Return the (X, Y) coordinate for the center point of the cell that contains the specified text.  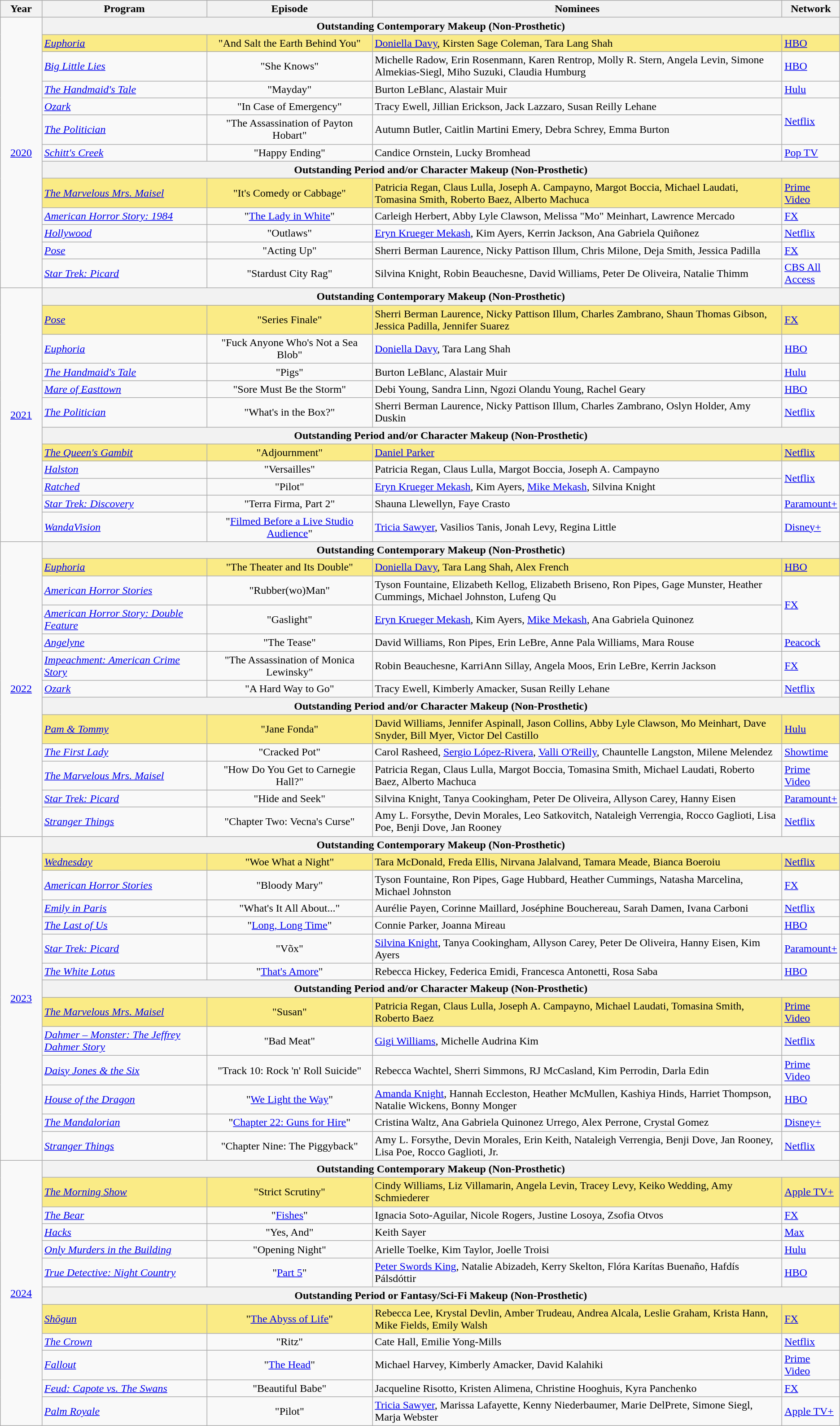
Aurélie Payen, Corinne Maillard, Joséphine Bouchereau, Sarah Damen, Ivana Carboni (577, 908)
"Opening Night" (290, 1249)
Tracy Ewell, Kimberly Amacker, Susan Reilly Lehane (577, 689)
Mare of Easttown (124, 389)
"Chapter 22: Guns for Hire" (290, 1123)
Tricia Sawyer, Vasilios Tanis, Jonah Levy, Regina Little (577, 527)
Impeachment: American Crime Story (124, 666)
David Williams, Ron Pipes, Erin LeBre, Anne Pala Williams, Mara Rouse (577, 643)
Angelyne (124, 643)
Gigi Williams, Michelle Audrina Kim (577, 1041)
House of the Dragon (124, 1100)
Year (22, 9)
Keith Sayer (577, 1232)
The Bear (124, 1215)
2024 (22, 1293)
Palm Royale (124, 1411)
"Jane Fonda" (290, 729)
"Hide and Seek" (290, 799)
The Morning Show (124, 1192)
Eryn Krueger Mekash, Kim Ayers, Kerrin Jackson, Ana Gabriela Quiñonez (577, 233)
"Sore Must Be the Storm" (290, 389)
Ratched (124, 487)
The Queen's Gambit (124, 452)
"Woe What a Night" (290, 862)
Only Murders in the Building (124, 1249)
Peacock (811, 643)
WandaVision (124, 527)
Pam & Tommy (124, 729)
"Part 5" (290, 1272)
"Pigs" (290, 372)
"She Knows" (290, 66)
Michelle Radow, Erin Rosenmann, Karen Rentrop, Molly R. Stern, Angela Levin, Simone Almekias-Siegl, Miho Suzuki, Claudia Humburg (577, 66)
Patricia Regan, Claus Lulla, Joseph A. Campayno, Margot Boccia, Michael Laudati, Tomasina Smith, Roberto Baez, Alberto Machuca (577, 193)
"A Hard Way to Go" (290, 689)
Rebecca Wachtel, Sherri Simmons, RJ McCasland, Kim Perrodin, Darla Edin (577, 1070)
"Terra Firma, Part 2" (290, 504)
"Chapter Nine: The Piggyback" (290, 1145)
Star Trek: Discovery (124, 504)
Carleigh Herbert, Abby Lyle Clawson, Melissa "Mo" Meinhart, Lawrence Mercado (577, 216)
American Horror Story: Double Feature (124, 619)
"What's in the Box?" (290, 412)
The White Lotus (124, 972)
Silvina Knight, Robin Beauchesne, David Williams, Peter De Oliveira, Natalie Thimm (577, 274)
Cristina Waltz, Ana Gabriela Quinonez Urrego, Alex Perrone, Crystal Gomez (577, 1123)
Pop TV (811, 153)
Peter Swords King, Natalie Abizadeh, Kerry Skelton, Flóra Karítas Buenaño, Hafdís Pálsdóttir (577, 1272)
"The Tease" (290, 643)
Program (124, 9)
Network (811, 9)
Nominees (577, 9)
Eryn Krueger Mekash, Kim Ayers, Mike Mekash, Silvina Knight (577, 487)
"Mayday" (290, 89)
"Adjournment" (290, 452)
Tara McDonald, Freda Ellis, Nirvana Jalalvand, Tamara Meade, Bianca Boeroiu (577, 862)
Patricia Regan, Claus Lulla, Margot Boccia, Joseph A. Campayno (577, 469)
Connie Parker, Joanna Mireau (577, 925)
"And Salt the Earth Behind You" (290, 43)
The Last of Us (124, 925)
Patricia Regan, Claus Lulla, Margot Boccia, Tomasina Smith, Michael Laudati, Roberto Baez, Alberto Machuca (577, 776)
"The Assassination of Monica Lewinsky" (290, 666)
"In Case of Emergency" (290, 106)
Tricia Sawyer, Marissa Lafayette, Kenny Niederbaumer, Marie DelPrete, Simone Siegl, Marja Webster (577, 1411)
Carol Rasheed, Sergio López-Rivera, Valli O'Reilly, Chauntelle Langston, Milene Melendez (577, 752)
Hacks (124, 1232)
Eryn Krueger Mekash, Kim Ayers, Mike Mekash, Ana Gabriela Quinonez (577, 619)
"We Light the Way" (290, 1100)
"That's Amore" (290, 972)
David Williams, Jennifer Aspinall, Jason Collins, Abby Lyle Clawson, Mo Meinhart, Dave Snyder, Bill Myer, Victor Del Castillo (577, 729)
Tyson Fountaine, Ron Pipes, Gage Hubbard, Heather Cummings, Natasha Marcelina, Michael Johnston (577, 885)
2023 (22, 998)
The Crown (124, 1342)
Shōgun (124, 1319)
Fallout (124, 1365)
Arielle Toelke, Kim Taylor, Joelle Troisi (577, 1249)
Hollywood (124, 233)
Rebecca Hickey, Federica Emidi, Francesca Antonetti, Rosa Saba (577, 972)
Sherri Berman Laurence, Nicky Pattison Illum, Chris Milone, Deja Smith, Jessica Padilla (577, 250)
Sherri Berman Laurence, Nicky Pattison Illum, Charles Zambrano, Oslyn Holder, Amy Duskin (577, 412)
"Filmed Before a Live Studio Audience" (290, 527)
Halston (124, 469)
Silvina Knight, Tanya Cookingham, Peter De Oliveira, Allyson Carey, Hanny Eisen (577, 799)
"Happy Ending" (290, 153)
Cindy Williams, Liz Villamarin, Angela Levin, Tracey Levy, Keiko Wedding, Amy Schmiederer (577, 1192)
"How Do You Get to Carnegie Hall?" (290, 776)
"Fuck Anyone Who's Not a Sea Blob" (290, 349)
American Horror Story: 1984 (124, 216)
Outstanding Period or Fantasy/Sci-Fi Makeup (Non-Prosthetic) (441, 1295)
"Stardust City Rag" (290, 274)
Jacqueline Risotto, Kristen Alimena, Christine Hooghuis, Kyra Panchenko (577, 1388)
Amy L. Forsythe, Devin Morales, Leo Satkovitch, Nataleigh Verrengia, Rocco Gaglioti, Lisa Poe, Benji Dove, Jan Rooney (577, 821)
CBS All Access (811, 274)
"The Assassination of Payton Hobart" (290, 129)
Daniel Parker (577, 452)
"Chapter Two: Vecna's Curse" (290, 821)
"The Abyss of Life" (290, 1319)
"It's Comedy or Cabbage" (290, 193)
"Acting Up" (290, 250)
Amanda Knight, Hannah Eccleston, Heather McMullen, Kashiya Hinds, Harriet Thompson, Natalie Wickens, Bonny Monger (577, 1100)
Big Little Lies (124, 66)
Max (811, 1232)
The First Lady (124, 752)
"Võx" (290, 948)
Amy L. Forsythe, Devin Morales, Erin Keith, Nataleigh Verrengia, Benji Dove, Jan Rooney, Lisa Poe, Rocco Gaglioti, Jr. (577, 1145)
Emily in Paris (124, 908)
Autumn Butler, Caitlin Martini Emery, Debra Schrey, Emma Burton (577, 129)
Tracy Ewell, Jillian Erickson, Jack Lazzaro, Susan Reilly Lehane (577, 106)
"The Theater and Its Double" (290, 567)
Silvina Knight, Tanya Cookingham, Allyson Carey, Peter De Oliveira, Hanny Eisen, Kim Ayers (577, 948)
"Versailles" (290, 469)
Robin Beauchesne, KarriAnn Sillay, Angela Moos, Erin LeBre, Kerrin Jackson (577, 666)
Doniella Davy, Tara Lang Shah, Alex French (577, 567)
Daisy Jones & the Six (124, 1070)
"Ritz" (290, 1342)
Showtime (811, 752)
2020 (22, 153)
Cate Hall, Emilie Yong-Mills (577, 1342)
"Outlaws" (290, 233)
"Bloody Mary" (290, 885)
Debi Young, Sandra Linn, Ngozi Olandu Young, Rachel Geary (577, 389)
True Detective: Night Country (124, 1272)
"The Head" (290, 1365)
The Mandalorian (124, 1123)
Tyson Fountaine, Elizabeth Kellog, Elizabeth Briseno, Ron Pipes, Gage Munster, Heather Cummings, Michael Johnston, Lufeng Qu (577, 590)
Episode (290, 9)
Rebecca Lee, Krystal Devlin, Amber Trudeau, Andrea Alcala, Leslie Graham, Krista Hann, Mike Fields, Emily Walsh (577, 1319)
Candice Ornstein, Lucky Bromhead (577, 153)
"Bad Meat" (290, 1041)
2022 (22, 689)
Doniella Davy, Kirsten Sage Coleman, Tara Lang Shah (577, 43)
Schitt's Creek (124, 153)
Wednesday (124, 862)
"Gaslight" (290, 619)
Sherri Berman Laurence, Nicky Pattison Illum, Charles Zambrano, Shaun Thomas Gibson, Jessica Padilla, Jennifer Suarez (577, 320)
"What's It All About..." (290, 908)
Shauna Llewellyn, Faye Crasto (577, 504)
"The Lady in White" (290, 216)
Feud: Capote vs. The Swans (124, 1388)
2021 (22, 415)
"Strict Scrutiny" (290, 1192)
"Track 10: Rock 'n' Roll Suicide" (290, 1070)
"Fishes" (290, 1215)
"Long, Long Time" (290, 925)
"Cracked Pot" (290, 752)
Dahmer – Monster: The Jeffrey Dahmer Story (124, 1041)
Ignacia Soto-Aguilar, Nicole Rogers, Justine Losoya, Zsofia Otvos (577, 1215)
Patricia Regan, Claus Lulla, Joseph A. Campayno, Michael Laudati, Tomasina Smith, Roberto Baez (577, 1012)
Doniella Davy, Tara Lang Shah (577, 349)
"Yes, And" (290, 1232)
"Beautiful Babe" (290, 1388)
Michael Harvey, Kimberly Amacker, David Kalahiki (577, 1365)
"Susan" (290, 1012)
"Series Finale" (290, 320)
"Rubber(wo)Man" (290, 590)
